Identify which cell holds the provided text, then report its [x, y] central coordinate. 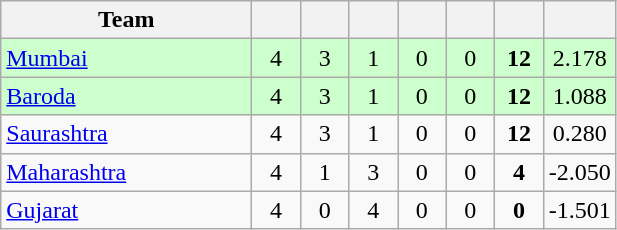
Baroda [126, 96]
0.280 [580, 134]
2.178 [580, 58]
Team [126, 20]
1.088 [580, 96]
Maharashtra [126, 172]
-1.501 [580, 210]
Mumbai [126, 58]
Saurashtra [126, 134]
-2.050 [580, 172]
Gujarat [126, 210]
